From the cell containing the given text, extract its center point as (X, Y) coordinate. 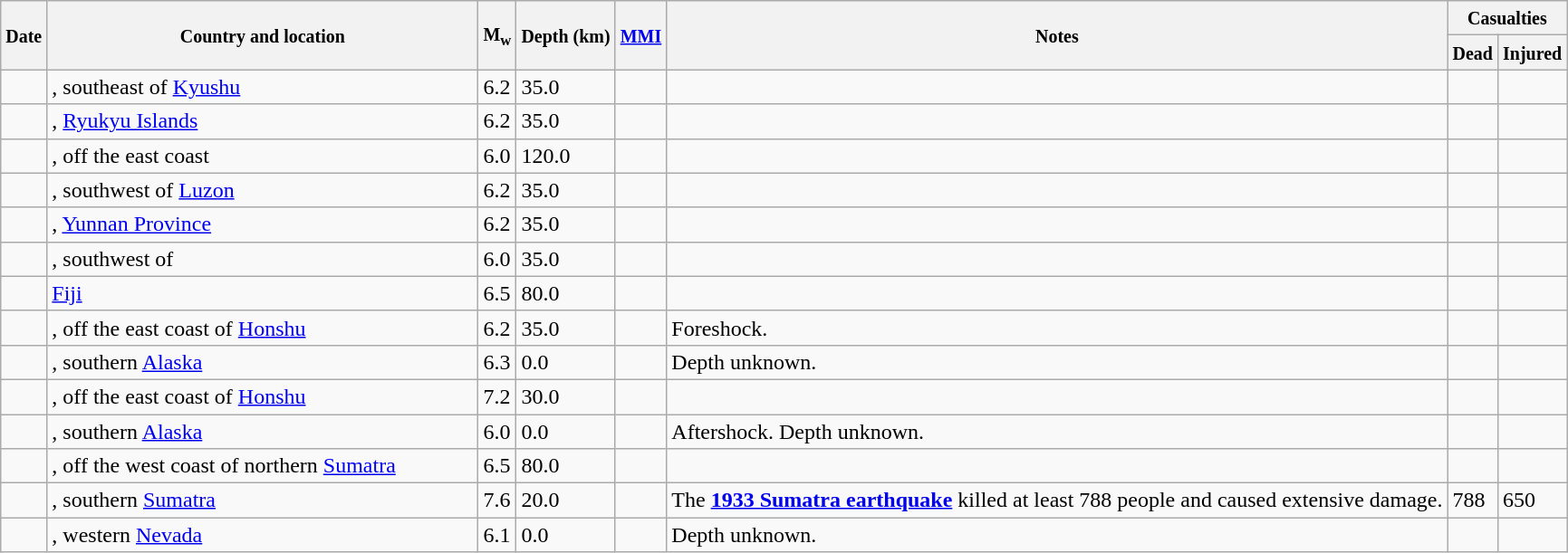
, off the west coast of northern Sumatra (263, 466)
788 (1473, 501)
20.0 (565, 501)
650 (1533, 501)
Fiji (263, 293)
Mw (497, 35)
, southwest of (263, 259)
30.0 (565, 396)
, southern Sumatra (263, 501)
7.6 (497, 501)
, southeast of Kyushu (263, 87)
Dead (1473, 52)
, off the east coast (263, 156)
, Yunnan Province (263, 224)
, Ryukyu Islands (263, 121)
The 1933 Sumatra earthquake killed at least 788 people and caused extensive damage. (1057, 501)
6.3 (497, 362)
Casualties (1507, 18)
120.0 (565, 156)
Date (24, 35)
Foreshock. (1057, 328)
Injured (1533, 52)
, western Nevada (263, 535)
7.2 (497, 396)
Country and location (263, 35)
Notes (1057, 35)
Depth (km) (565, 35)
MMI (641, 35)
6.1 (497, 535)
, southwest of Luzon (263, 190)
Aftershock. Depth unknown. (1057, 432)
